Pinpoint the cell where the given text exists, returning its [x, y] midpoint coordinate. 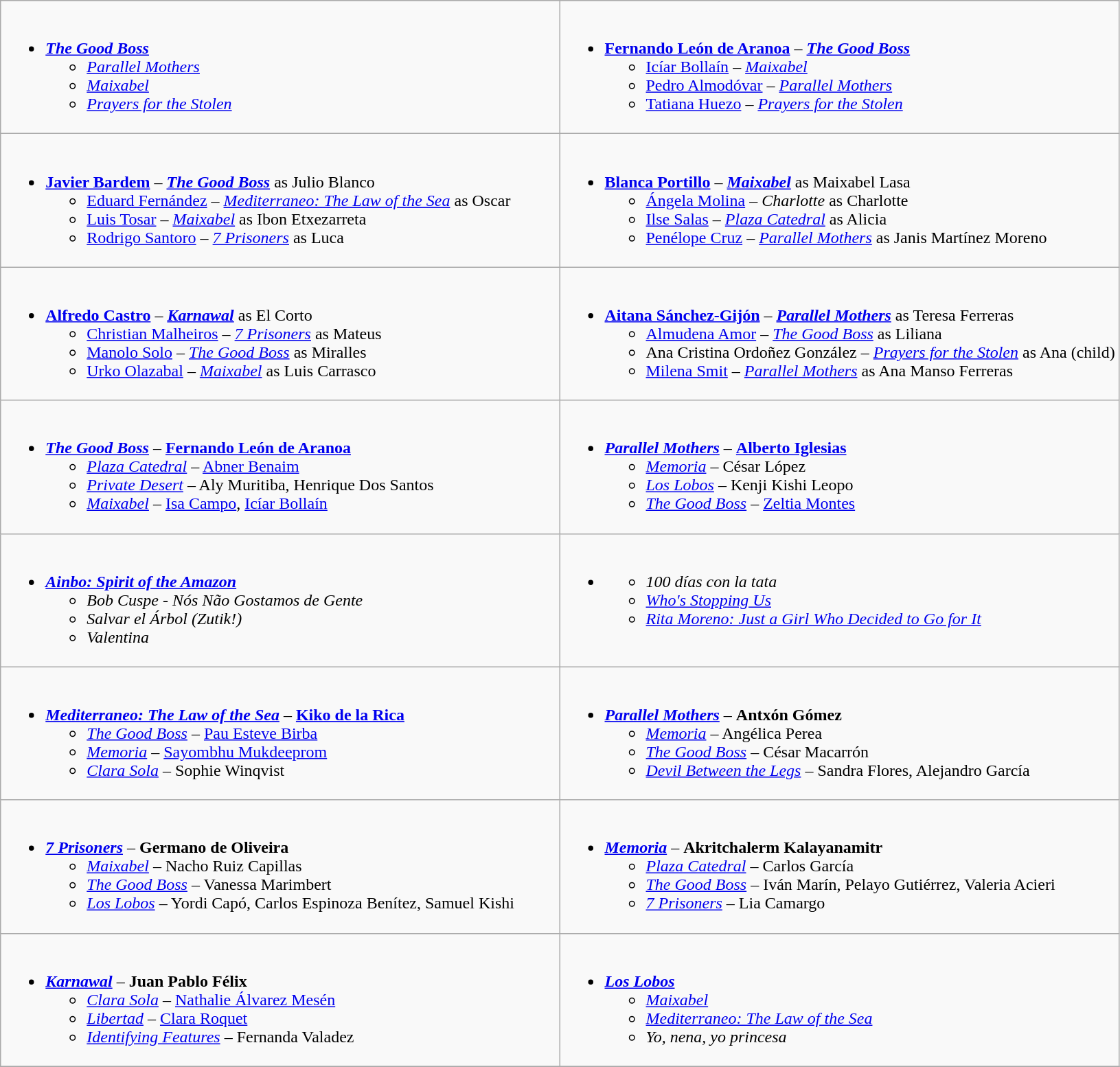
Fernando León de Aranoa – The Good BossIcíar Bollaín – MaixabelPedro Almodóvar – Parallel MothersTatiana Huezo – Prayers for the Stolen [839, 67]
100 días con la tataWho's Stopping UsRita Moreno: Just a Girl Who Decided to Go for It [839, 600]
The Good BossParallel MothersMaixabelPrayers for the Stolen [280, 67]
Karnawal – Juan Pablo FélixClara Sola – Nathalie Álvarez MesénLibertad – Clara RoquetIdentifying Features – Fernanda Valadez [280, 1000]
Los LobosMaixabelMediterraneo: The Law of the SeaYo, nena, yo princesa [839, 1000]
Ainbo: Spirit of the AmazonBob Cuspe - Nós Não Gostamos de GenteSalvar el Árbol (Zutik!)Valentina [280, 600]
Mediterraneo: The Law of the Sea – Kiko de la RicaThe Good Boss – Pau Esteve BirbaMemoria – Sayombhu MukdeepromClara Sola – Sophie Winqvist [280, 733]
Parallel Mothers – Antxón GómezMemoria – Angélica PereaThe Good Boss – César MacarrónDevil Between the Legs – Sandra Flores, Alejandro García [839, 733]
Parallel Mothers – Alberto IglesiasMemoria – César LópezLos Lobos – Kenji Kishi LeopoThe Good Boss – Zeltia Montes [839, 467]
